Provide the (x, y) coordinate of the cell's center where the given text is located.  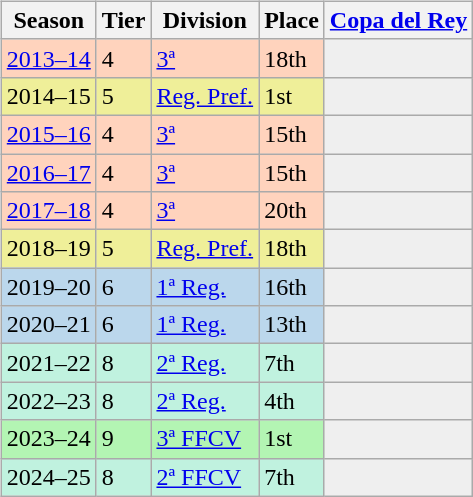
4th (292, 401)
20th (292, 211)
2024–25 (48, 477)
2014–15 (48, 96)
2022–23 (48, 401)
Place (292, 20)
Copa del Rey (398, 20)
2021–22 (48, 363)
9 (124, 439)
2017–18 (48, 211)
Tier (124, 20)
Season (48, 20)
2016–17 (48, 173)
13th (292, 325)
2ª FFCV (205, 477)
2013–14 (48, 58)
Division (205, 20)
2023–24 (48, 439)
3ª FFCV (205, 439)
2019–20 (48, 287)
2015–16 (48, 134)
2018–19 (48, 249)
16th (292, 287)
2020–21 (48, 325)
